Locate the cell with the specified text and output its (x, y) center coordinate. 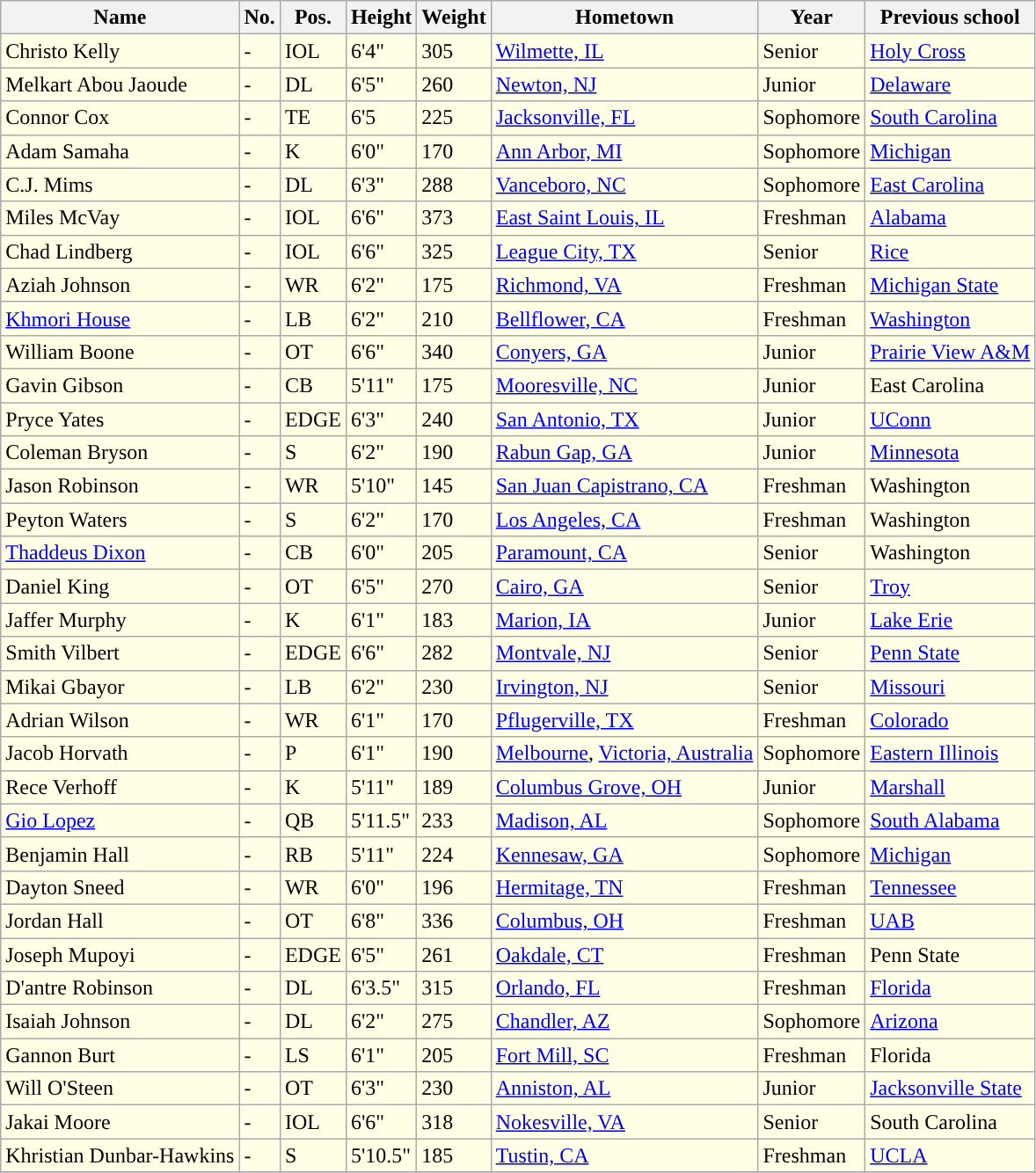
6'8" (381, 921)
LS (313, 1055)
Fort Mill, SC (624, 1055)
Oakdale, CT (624, 954)
305 (454, 51)
Mooresville, NC (624, 385)
San Antonio, TX (624, 419)
Pos. (313, 18)
282 (454, 653)
Colorado (950, 720)
145 (454, 486)
Khristian Dunbar-Hawkins (120, 1155)
Mikai Gbayor (120, 687)
Paramount, CA (624, 553)
Name (120, 18)
340 (454, 352)
Holy Cross (950, 51)
UAB (950, 921)
Vanceboro, NC (624, 185)
East Saint Louis, IL (624, 218)
196 (454, 887)
Dayton Sneed (120, 887)
233 (454, 820)
C.J. Mims (120, 185)
373 (454, 218)
Missouri (950, 687)
6'5 (381, 118)
Hermitage, TN (624, 887)
Cairo, GA (624, 586)
Rece Verhoff (120, 787)
Aziah Johnson (120, 285)
5'11.5" (381, 820)
Pryce Yates (120, 419)
336 (454, 921)
Newton, NJ (624, 84)
Alabama (950, 218)
Thaddeus Dixon (120, 553)
Jacob Horvath (120, 754)
D'antre Robinson (120, 988)
Columbus Grove, OH (624, 787)
Wilmette, IL (624, 51)
Joseph Mupoyi (120, 954)
325 (454, 251)
Jason Robinson (120, 486)
318 (454, 1122)
Gannon Burt (120, 1055)
210 (454, 318)
Jacksonville, FL (624, 118)
Jordan Hall (120, 921)
Troy (950, 586)
224 (454, 854)
Irvington, NJ (624, 687)
183 (454, 620)
Smith Vilbert (120, 653)
Khmori House (120, 318)
315 (454, 988)
Los Angeles, CA (624, 520)
UCLA (950, 1155)
Weight (454, 18)
260 (454, 84)
Hometown (624, 18)
Lake Erie (950, 620)
Anniston, AL (624, 1089)
Year (812, 18)
Chandler, AZ (624, 1022)
Montvale, NJ (624, 653)
Eastern Illinois (950, 754)
Bellflower, CA (624, 318)
San Juan Capistrano, CA (624, 486)
Melbourne, Victoria, Australia (624, 754)
William Boone (120, 352)
Marshall (950, 787)
Jacksonville State (950, 1089)
Miles McVay (120, 218)
Coleman Bryson (120, 453)
League City, TX (624, 251)
6'4" (381, 51)
Jakai Moore (120, 1122)
Adrian Wilson (120, 720)
Arizona (950, 1022)
5'10.5" (381, 1155)
Isaiah Johnson (120, 1022)
Adam Samaha (120, 151)
Peyton Waters (120, 520)
Prairie View A&M (950, 352)
288 (454, 185)
Kennesaw, GA (624, 854)
Chad Lindberg (120, 251)
Benjamin Hall (120, 854)
Madison, AL (624, 820)
5'10" (381, 486)
Richmond, VA (624, 285)
Columbus, OH (624, 921)
Orlando, FL (624, 988)
Conyers, GA (624, 352)
QB (313, 820)
Rice (950, 251)
185 (454, 1155)
TE (313, 118)
Michigan State (950, 285)
Delaware (950, 84)
240 (454, 419)
275 (454, 1022)
Christo Kelly (120, 51)
189 (454, 787)
225 (454, 118)
No. (259, 18)
Ann Arbor, MI (624, 151)
Daniel King (120, 586)
Previous school (950, 18)
Melkart Abou Jaoude (120, 84)
Will O'Steen (120, 1089)
Tustin, CA (624, 1155)
Marion, IA (624, 620)
Connor Cox (120, 118)
6'3.5" (381, 988)
UConn (950, 419)
Height (381, 18)
261 (454, 954)
P (313, 754)
Nokesville, VA (624, 1122)
South Alabama (950, 820)
270 (454, 586)
Gavin Gibson (120, 385)
Rabun Gap, GA (624, 453)
Tennessee (950, 887)
Minnesota (950, 453)
Pflugerville, TX (624, 720)
Jaffer Murphy (120, 620)
RB (313, 854)
Gio Lopez (120, 820)
